Scan for the cell matching the given text and deliver its (x, y) coordinate at center. 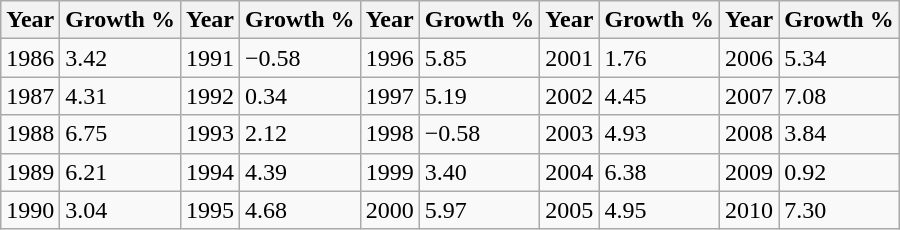
6.38 (660, 172)
1995 (210, 210)
2000 (390, 210)
2010 (750, 210)
1992 (210, 96)
1.76 (660, 58)
2002 (570, 96)
5.85 (480, 58)
3.84 (840, 134)
6.21 (120, 172)
1991 (210, 58)
6.75 (120, 134)
7.30 (840, 210)
2007 (750, 96)
7.08 (840, 96)
2006 (750, 58)
4.95 (660, 210)
4.31 (120, 96)
1989 (30, 172)
0.34 (300, 96)
3.04 (120, 210)
1993 (210, 134)
1990 (30, 210)
1986 (30, 58)
4.39 (300, 172)
1997 (390, 96)
4.45 (660, 96)
2003 (570, 134)
2004 (570, 172)
5.19 (480, 96)
0.92 (840, 172)
2008 (750, 134)
1988 (30, 134)
1998 (390, 134)
4.93 (660, 134)
2.12 (300, 134)
1994 (210, 172)
2009 (750, 172)
1999 (390, 172)
1996 (390, 58)
3.42 (120, 58)
2005 (570, 210)
2001 (570, 58)
5.34 (840, 58)
1987 (30, 96)
4.68 (300, 210)
3.40 (480, 172)
5.97 (480, 210)
